From the cell containing the given text, extract its center point as (x, y) coordinate. 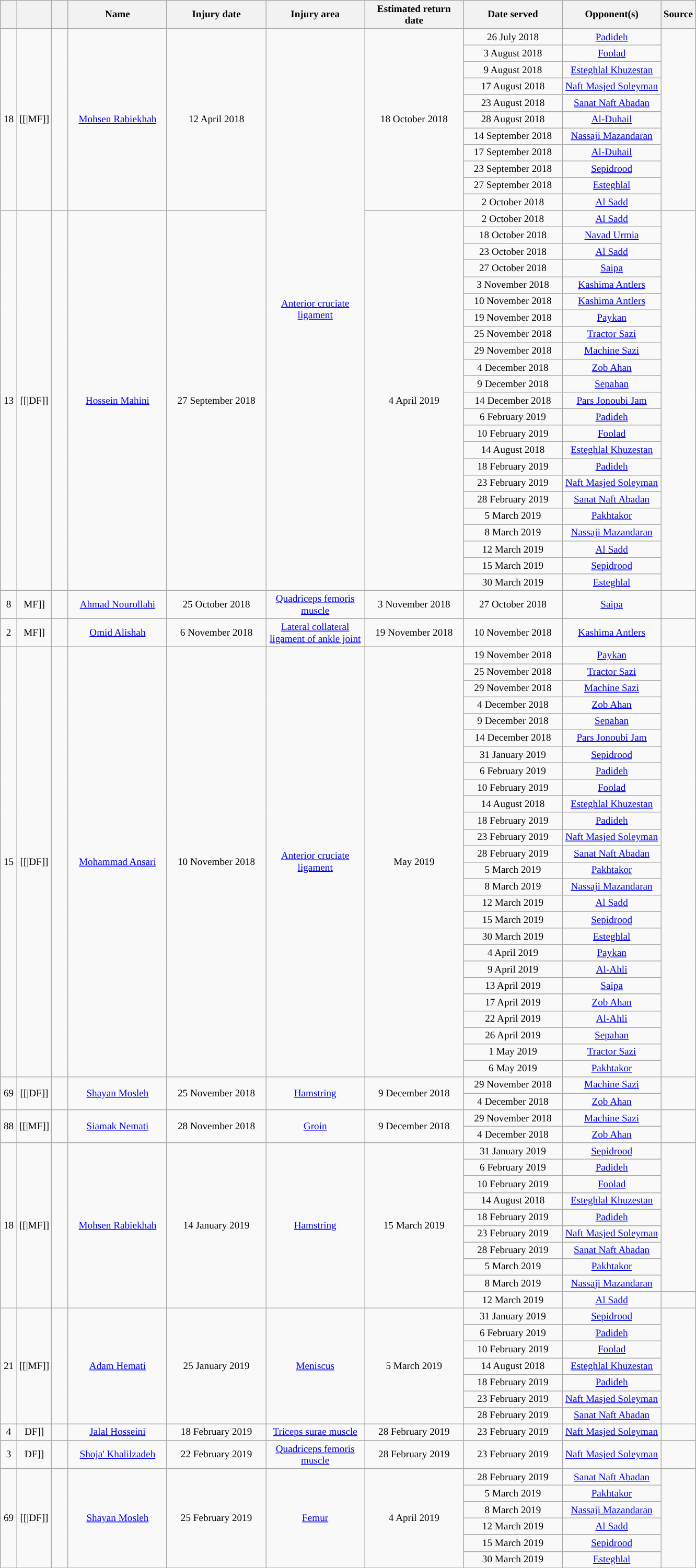
88 (9, 1126)
Adam Hemati (117, 1365)
Triceps surae muscle (316, 1432)
17 April 2019 (513, 1002)
25 February 2019 (216, 1518)
Opponent(s) (611, 15)
25 January 2019 (216, 1365)
23 August 2018 (513, 103)
17 August 2018 (513, 87)
21 (9, 1365)
6 May 2019 (513, 1069)
Meniscus (316, 1365)
23 September 2018 (513, 169)
Lateral collateral ligament of ankle joint (316, 633)
Injury area (316, 15)
22 April 2019 (513, 1019)
1 May 2019 (513, 1052)
Mohammad Ansari (117, 862)
Jalal Hosseini (117, 1432)
25 October 2018 (216, 604)
4 (9, 1432)
2 (9, 633)
14 September 2018 (513, 136)
Date served (513, 15)
Source (678, 15)
28 August 2018 (513, 120)
12 April 2018 (216, 120)
28 November 2018 (216, 1126)
8 (9, 604)
Femur (316, 1518)
Estimated return date (414, 15)
14 January 2019 (216, 1225)
Siamak Nemati (117, 1126)
9 April 2019 (513, 969)
15 (9, 862)
Navad Urmia (611, 235)
Ahmad Nourollahi (117, 604)
13 April 2019 (513, 986)
22 February 2019 (216, 1455)
May 2019 (414, 862)
23 October 2018 (513, 252)
13 (9, 401)
3 August 2018 (513, 53)
6 November 2018 (216, 633)
Hossein Mahini (117, 401)
26 April 2019 (513, 1035)
Injury date (216, 15)
Groin (316, 1126)
9 August 2018 (513, 70)
3 (9, 1455)
26 July 2018 (513, 37)
Omid Alishah (117, 633)
Shoja' Khalilzadeh (117, 1455)
17 September 2018 (513, 153)
Name (117, 15)
